Find where the given text appears and provide that cell's center as [x, y] coordinate. 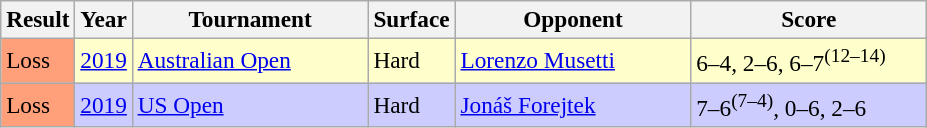
Opponent [573, 19]
Lorenzo Musetti [573, 60]
6–4, 2–6, 6–7(12–14) [809, 60]
7–6(7–4), 0–6, 2–6 [809, 104]
Australian Open [250, 60]
US Open [250, 104]
Result [38, 19]
Jonáš Forejtek [573, 104]
Year [104, 19]
Score [809, 19]
Surface [412, 19]
Tournament [250, 19]
